Find where the given text appears and provide that cell's center as [x, y] coordinate. 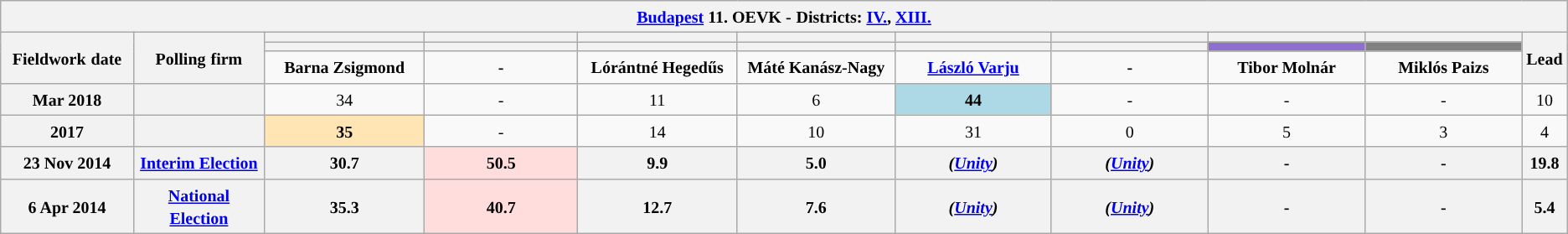
19.8 [1545, 163]
Lead [1545, 58]
Mar 2018 [67, 99]
6 [816, 99]
14 [658, 131]
40.7 [501, 206]
Lórántné Hegedűs [658, 67]
Máté Kanász-Nagy [816, 67]
Fieldwork date [67, 58]
34 [343, 99]
National Election [199, 206]
9.9 [658, 163]
3 [1444, 131]
35.3 [343, 206]
Tibor Molnár [1287, 67]
6 Apr 2014 [67, 206]
11 [658, 99]
5.0 [816, 163]
12.7 [658, 206]
35 [343, 131]
4 [1545, 131]
7.6 [816, 206]
44 [973, 99]
30.7 [343, 163]
5 [1287, 131]
Miklós Paizs [1444, 67]
Interim Election [199, 163]
2017 [67, 131]
23 Nov 2014 [67, 163]
Barna Zsigmond [343, 67]
31 [973, 131]
Polling firm [199, 58]
0 [1129, 131]
50.5 [501, 163]
Budapest 11. OEVK - Districts: IV., XIII. [784, 17]
László Varju [973, 67]
5.4 [1545, 206]
